Pinpoint the cell where the given text exists, returning its (X, Y) midpoint coordinate. 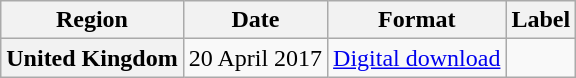
Format (417, 20)
20 April 2017 (255, 58)
Digital download (417, 58)
Label (541, 20)
Date (255, 20)
Region (92, 20)
United Kingdom (92, 58)
